Find where the given text appears and provide that cell's center as [X, Y] coordinate. 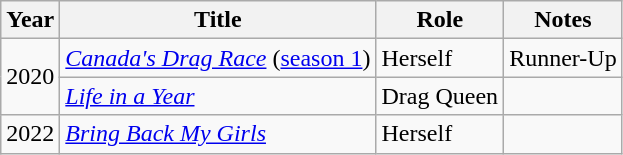
2022 [30, 134]
Runner-Up [564, 58]
Role [440, 20]
Bring Back My Girls [218, 134]
Year [30, 20]
Notes [564, 20]
2020 [30, 77]
Title [218, 20]
Drag Queen [440, 96]
Canada's Drag Race (season 1) [218, 58]
Life in a Year [218, 96]
